Pinpoint the cell where the given text exists, returning its (x, y) midpoint coordinate. 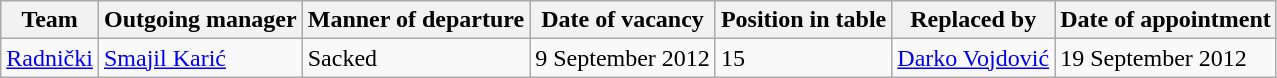
Sacked (416, 58)
Darko Vojdović (974, 58)
Team (50, 20)
Outgoing manager (200, 20)
Radnički (50, 58)
Manner of departure (416, 20)
9 September 2012 (623, 58)
Replaced by (974, 20)
Smajil Karić (200, 58)
Position in table (803, 20)
Date of appointment (1166, 20)
15 (803, 58)
19 September 2012 (1166, 58)
Date of vacancy (623, 20)
